Locate the cell with the specified text and output its (X, Y) center coordinate. 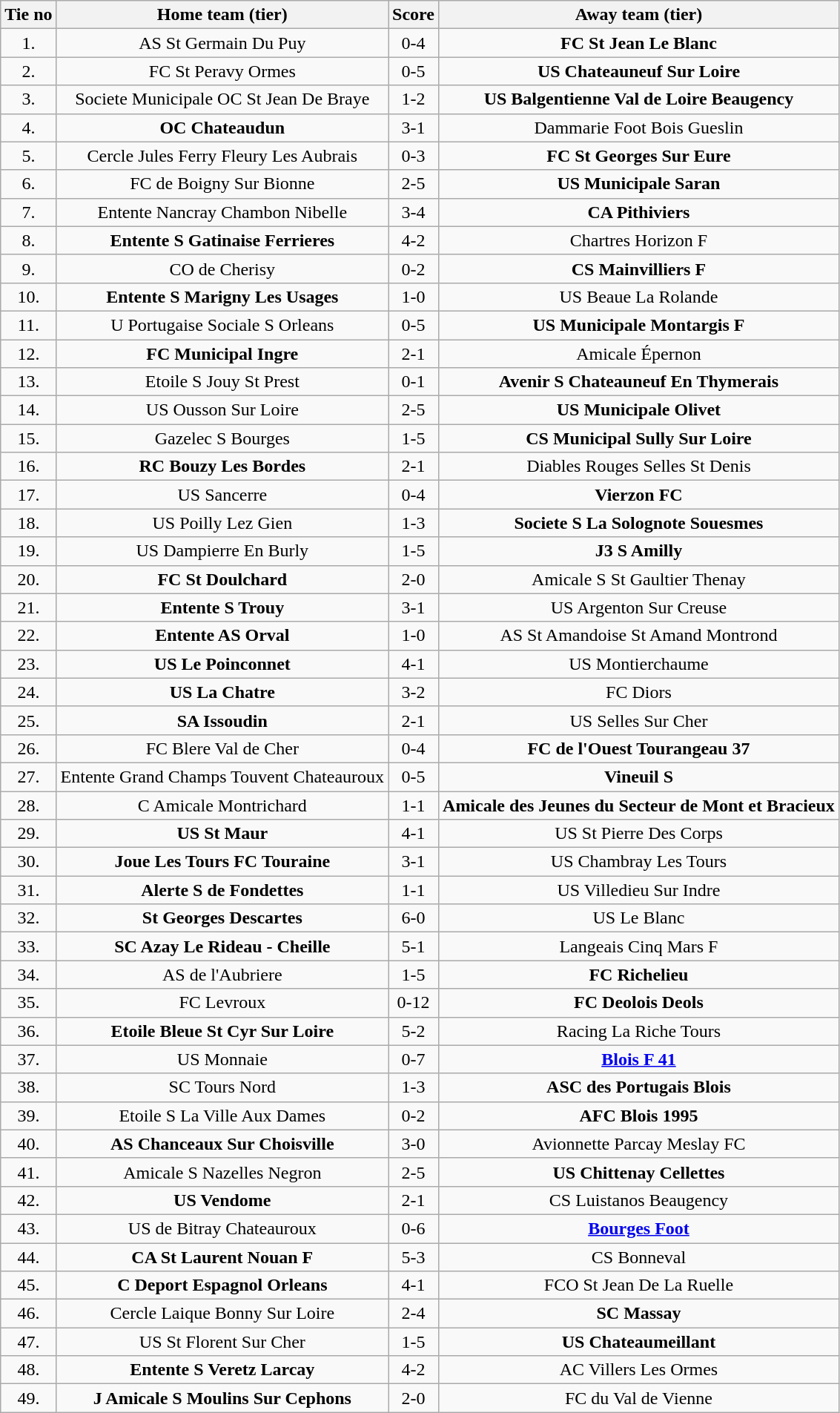
23. (28, 664)
US Argenton Sur Creuse (639, 607)
47. (28, 1342)
26. (28, 748)
Cercle Laique Bonny Sur Loire (222, 1314)
US Chateaumeillant (639, 1342)
FC du Val de Vienne (639, 1398)
0-3 (414, 156)
St Georges Descartes (222, 918)
CS Municipal Sully Sur Loire (639, 438)
US Sancerre (222, 495)
US Le Poinconnet (222, 664)
FC St Doulchard (222, 579)
CS Bonneval (639, 1257)
J Amicale S Moulins Sur Cephons (222, 1398)
21. (28, 607)
29. (28, 834)
19. (28, 551)
Away team (tier) (639, 15)
0-7 (414, 1059)
Cercle Jules Ferry Fleury Les Aubrais (222, 156)
FC Levroux (222, 1003)
49. (28, 1398)
AS de l'Aubriere (222, 975)
C Deport Espagnol Orleans (222, 1285)
US St Florent Sur Cher (222, 1342)
US Selles Sur Cher (639, 720)
Amicale S St Gaultier Thenay (639, 579)
48. (28, 1370)
Societe S La Solognote Souesmes (639, 523)
5-2 (414, 1031)
US St Maur (222, 834)
RC Bouzy Les Bordes (222, 467)
US Municipale Saran (639, 184)
45. (28, 1285)
Langeais Cinq Mars F (639, 946)
Etoile S La Ville Aux Dames (222, 1116)
US Chambray Les Tours (639, 862)
US La Chatre (222, 692)
Entente Nancray Chambon Nibelle (222, 212)
28. (28, 805)
Societe Municipale OC St Jean De Braye (222, 99)
43. (28, 1228)
Entente S Marigny Les Usages (222, 297)
CO de Cherisy (222, 269)
SC Massay (639, 1314)
CA Pithiviers (639, 212)
20. (28, 579)
CS Luistanos Beaugency (639, 1200)
AC Villers Les Ormes (639, 1370)
US Chateauneuf Sur Loire (639, 71)
Avionnette Parcay Meslay FC (639, 1144)
3-0 (414, 1144)
2. (28, 71)
25. (28, 720)
C Amicale Montrichard (222, 805)
Alerte S de Fondettes (222, 890)
Chartres Horizon F (639, 240)
US Le Blanc (639, 918)
34. (28, 975)
FC St Jean Le Blanc (639, 43)
Diables Rouges Selles St Denis (639, 467)
1. (28, 43)
Amicale des Jeunes du Secteur de Mont et Bracieux (639, 805)
AFC Blois 1995 (639, 1116)
Etoile Bleue St Cyr Sur Loire (222, 1031)
17. (28, 495)
5. (28, 156)
Dammarie Foot Bois Gueslin (639, 128)
Entente S Trouy (222, 607)
FCO St Jean De La Ruelle (639, 1285)
FC St Georges Sur Eure (639, 156)
US St Pierre Des Corps (639, 834)
FC de l'Ouest Tourangeau 37 (639, 748)
US Vendome (222, 1200)
30. (28, 862)
OC Chateaudun (222, 128)
US Chittenay Cellettes (639, 1172)
4. (28, 128)
8. (28, 240)
US Municipale Olivet (639, 410)
Joue Les Tours FC Touraine (222, 862)
13. (28, 382)
Gazelec S Bourges (222, 438)
27. (28, 777)
SC Azay Le Rideau - Cheille (222, 946)
38. (28, 1087)
6-0 (414, 918)
CA St Laurent Nouan F (222, 1257)
2-4 (414, 1314)
Amicale S Nazelles Negron (222, 1172)
5-3 (414, 1257)
SC Tours Nord (222, 1087)
Score (414, 15)
33. (28, 946)
7. (28, 212)
37. (28, 1059)
AS Chanceaux Sur Choisville (222, 1144)
FC Richelieu (639, 975)
US Balgentienne Val de Loire Beaugency (639, 99)
39. (28, 1116)
U Portugaise Sociale S Orleans (222, 325)
Racing La Riche Tours (639, 1031)
41. (28, 1172)
AS St Amandoise St Amand Montrond (639, 636)
16. (28, 467)
3. (28, 99)
14. (28, 410)
15. (28, 438)
FC Deolois Deols (639, 1003)
US Villedieu Sur Indre (639, 890)
US Monnaie (222, 1059)
AS St Germain Du Puy (222, 43)
FC Municipal Ingre (222, 354)
SA Issoudin (222, 720)
Amicale Épernon (639, 354)
US Poilly Lez Gien (222, 523)
US Ousson Sur Loire (222, 410)
Avenir S Chateauneuf En Thymerais (639, 382)
Bourges Foot (639, 1228)
Vierzon FC (639, 495)
32. (28, 918)
31. (28, 890)
24. (28, 692)
1-2 (414, 99)
US Montierchaume (639, 664)
0-1 (414, 382)
3-2 (414, 692)
6. (28, 184)
3-4 (414, 212)
US Dampierre En Burly (222, 551)
Blois F 41 (639, 1059)
J3 S Amilly (639, 551)
Etoile S Jouy St Prest (222, 382)
Entente Grand Champs Touvent Chateauroux (222, 777)
CS Mainvilliers F (639, 269)
Entente S Gatinaise Ferrieres (222, 240)
42. (28, 1200)
35. (28, 1003)
Entente AS Orval (222, 636)
FC St Peravy Ormes (222, 71)
FC Blere Val de Cher (222, 748)
US Beaue La Rolande (639, 297)
9. (28, 269)
12. (28, 354)
Entente S Veretz Larcay (222, 1370)
Tie no (28, 15)
18. (28, 523)
ASC des Portugais Blois (639, 1087)
10. (28, 297)
40. (28, 1144)
44. (28, 1257)
46. (28, 1314)
US Municipale Montargis F (639, 325)
11. (28, 325)
FC Diors (639, 692)
0-6 (414, 1228)
Vineuil S (639, 777)
FC de Boigny Sur Bionne (222, 184)
22. (28, 636)
0-12 (414, 1003)
36. (28, 1031)
5-1 (414, 946)
Home team (tier) (222, 15)
US de Bitray Chateauroux (222, 1228)
